Determine the [x, y] coordinate at the center of the cell enclosing the given text.  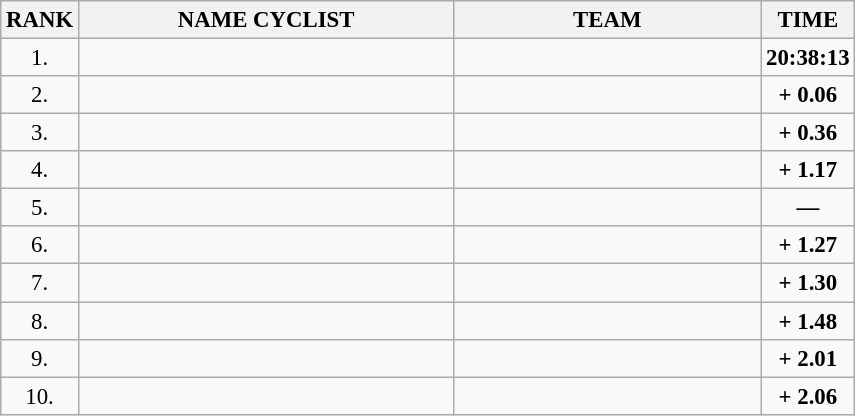
5. [40, 208]
NAME CYCLIST [266, 20]
1. [40, 58]
— [808, 208]
TEAM [608, 20]
20:38:13 [808, 58]
+ 2.01 [808, 358]
4. [40, 170]
+ 2.06 [808, 396]
6. [40, 245]
8. [40, 321]
RANK [40, 20]
3. [40, 133]
+ 0.06 [808, 95]
+ 1.48 [808, 321]
10. [40, 396]
+ 1.17 [808, 170]
2. [40, 95]
+ 1.30 [808, 283]
TIME [808, 20]
+ 0.36 [808, 133]
7. [40, 283]
+ 1.27 [808, 245]
9. [40, 358]
